Scan for the cell matching the given text and deliver its [x, y] coordinate at center. 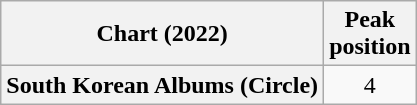
Peakposition [370, 34]
Chart (2022) [162, 34]
South Korean Albums (Circle) [162, 85]
4 [370, 85]
